Locate the cell with the specified text and output its [x, y] center coordinate. 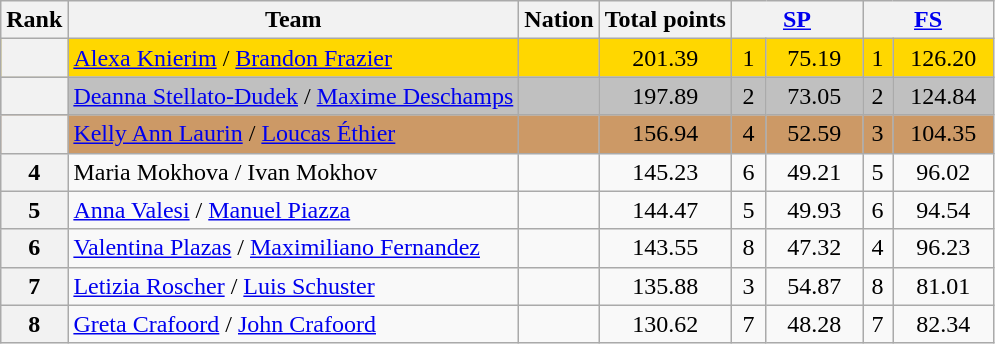
SP [796, 20]
48.28 [814, 324]
Maria Mokhova / Ivan Mokhov [294, 172]
145.23 [665, 172]
96.02 [944, 172]
Greta Crafoord / John Crafoord [294, 324]
Kelly Ann Laurin / Loucas Éthier [294, 134]
54.87 [814, 286]
144.47 [665, 210]
52.59 [814, 134]
Valentina Plazas / Maximiliano Fernandez [294, 248]
96.23 [944, 248]
47.32 [814, 248]
94.54 [944, 210]
49.21 [814, 172]
156.94 [665, 134]
143.55 [665, 248]
197.89 [665, 96]
Team [294, 20]
75.19 [814, 58]
Deanna Stellato-Dudek / Maxime Deschamps [294, 96]
124.84 [944, 96]
Anna Valesi / Manuel Piazza [294, 210]
FS [928, 20]
81.01 [944, 286]
135.88 [665, 286]
Total points [665, 20]
Alexa Knierim / Brandon Frazier [294, 58]
73.05 [814, 96]
Rank [34, 20]
201.39 [665, 58]
82.34 [944, 324]
Nation [559, 20]
49.93 [814, 210]
Letizia Roscher / Luis Schuster [294, 286]
126.20 [944, 58]
104.35 [944, 134]
130.62 [665, 324]
